Pinpoint the cell where the given text exists, returning its (X, Y) midpoint coordinate. 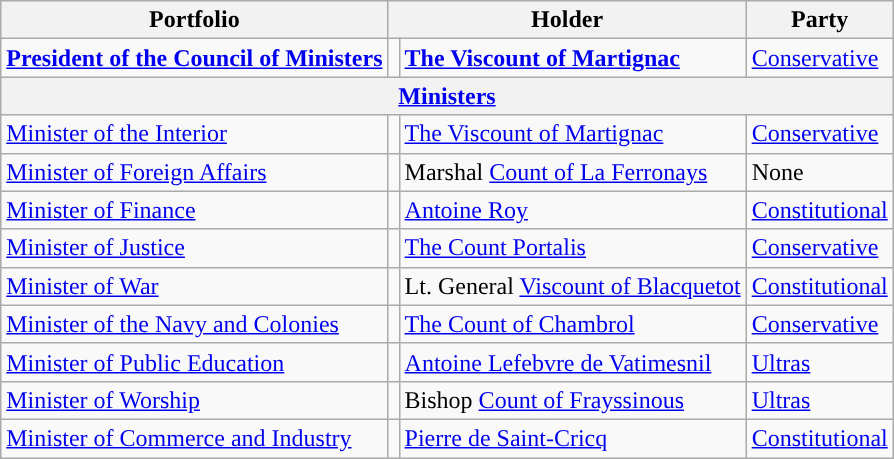
Bishop Count of Frayssinous (572, 400)
Minister of the Navy and Colonies (194, 324)
Minister of Finance (194, 210)
Minister of Foreign Affairs (194, 172)
Lt. General Viscount of Blacquetot (572, 286)
The Count of Chambrol (572, 324)
Pierre de Saint-Cricq (572, 438)
Antoine Roy (572, 210)
Minister of Commerce and Industry (194, 438)
Minister of Justice (194, 248)
Minister of War (194, 286)
Party (820, 20)
Ministers (447, 96)
Marshal Count of La Ferronays (572, 172)
Minister of Worship (194, 400)
Minister of the Interior (194, 134)
Portfolio (194, 20)
The Count Portalis (572, 248)
Antoine Lefebvre de Vatimesnil (572, 362)
Holder (567, 20)
Minister of Public Education (194, 362)
President of the Council of Ministers (194, 58)
None (820, 172)
